Determine the [x, y] coordinate at the center of the cell enclosing the given text.  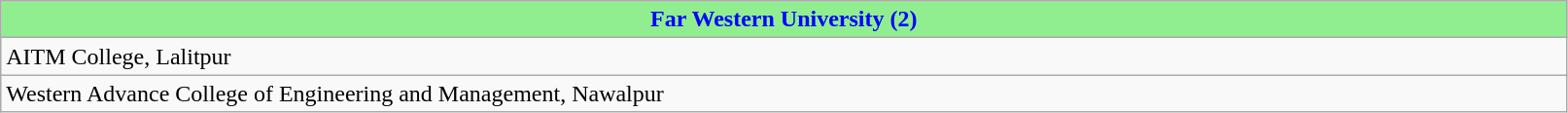
AITM College, Lalitpur [784, 56]
Far Western University (2) [784, 19]
Western Advance College of Engineering and Management, Nawalpur [784, 94]
